Detect which cell encompasses the target text, then output its (X, Y) center coordinate. 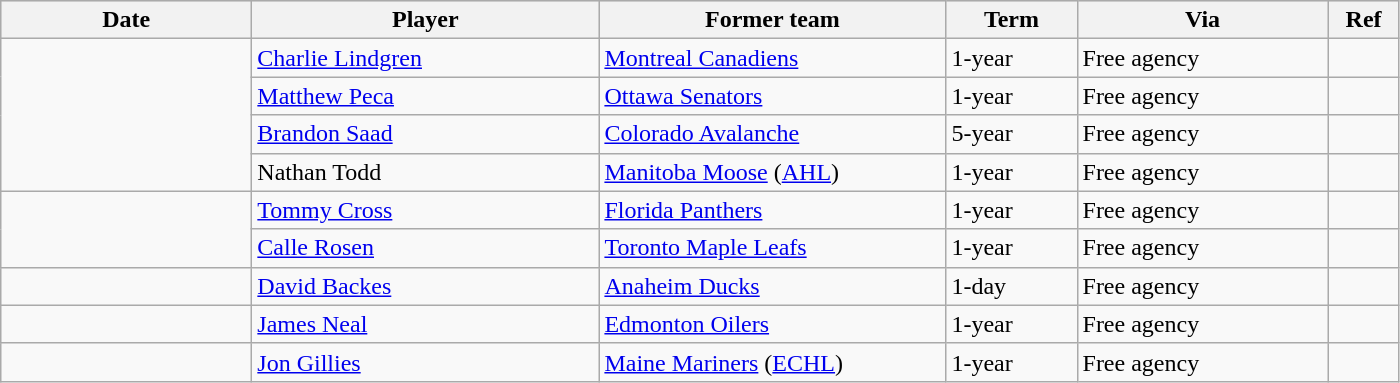
Edmonton Oilers (772, 324)
James Neal (426, 324)
Former team (772, 20)
Ref (1364, 20)
Via (1202, 20)
Jon Gillies (426, 362)
1-day (1012, 286)
Nathan Todd (426, 172)
Montreal Canadiens (772, 58)
David Backes (426, 286)
Calle Rosen (426, 248)
Charlie Lindgren (426, 58)
Manitoba Moose (AHL) (772, 172)
Colorado Avalanche (772, 134)
Florida Panthers (772, 210)
Term (1012, 20)
Date (126, 20)
Player (426, 20)
Maine Mariners (ECHL) (772, 362)
Matthew Peca (426, 96)
Ottawa Senators (772, 96)
5-year (1012, 134)
Brandon Saad (426, 134)
Tommy Cross (426, 210)
Toronto Maple Leafs (772, 248)
Anaheim Ducks (772, 286)
